Return the [x, y] coordinate for the center point of the cell that contains the specified text.  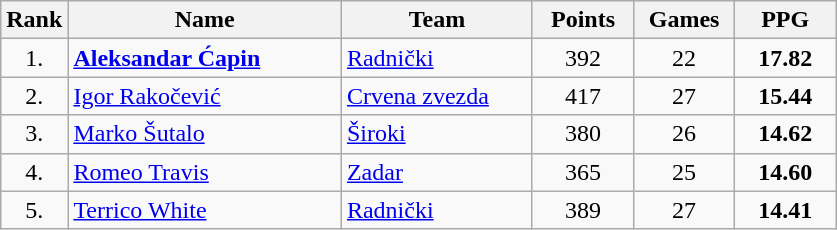
380 [582, 134]
4. [34, 172]
22 [684, 58]
2. [34, 96]
5. [34, 210]
Rank [34, 20]
365 [582, 172]
392 [582, 58]
3. [34, 134]
Points [582, 20]
Crvena zvezda [436, 96]
14.62 [786, 134]
Terrico White [205, 210]
Zadar [436, 172]
15.44 [786, 96]
1. [34, 58]
Aleksandar Ćapin [205, 58]
Široki [436, 134]
25 [684, 172]
17.82 [786, 58]
Marko Šutalo [205, 134]
14.60 [786, 172]
Team [436, 20]
Romeo Travis [205, 172]
Games [684, 20]
26 [684, 134]
PPG [786, 20]
Igor Rakočević [205, 96]
389 [582, 210]
417 [582, 96]
14.41 [786, 210]
Name [205, 20]
